Identify which cell holds the provided text, then report its [x, y] central coordinate. 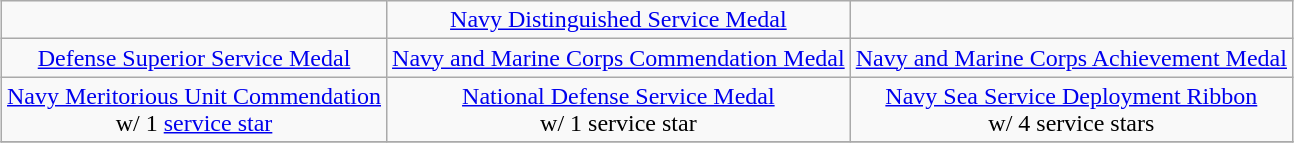
Navy Sea Service Deployment Ribbon w/ 4 service stars [1071, 110]
Navy and Marine Corps Commendation Medal [619, 58]
Defense Superior Service Medal [194, 58]
Navy Distinguished Service Medal [619, 20]
Navy Meritorious Unit Commendation w/ 1 service star [194, 110]
Navy and Marine Corps Achievement Medal [1071, 58]
National Defense Service Medal w/ 1 service star [619, 110]
